Provide the [x, y] coordinate of the cell's center where the given text is located.  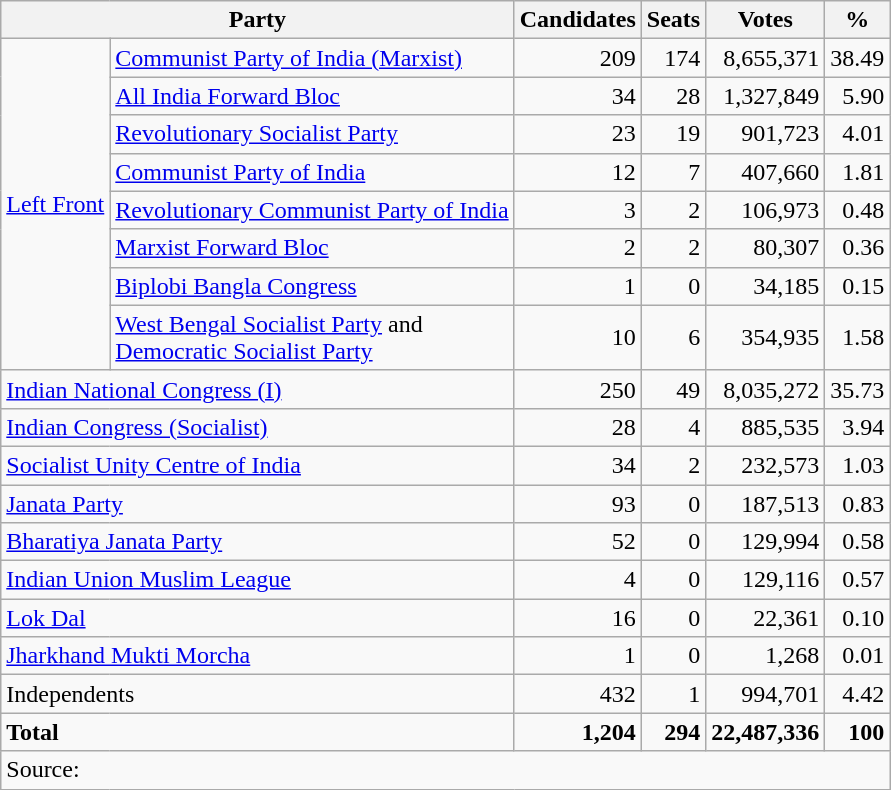
35.73 [858, 389]
1,327,849 [766, 96]
885,535 [766, 427]
Left Front [56, 205]
Total [258, 732]
3.94 [858, 427]
93 [578, 503]
0.15 [858, 286]
407,660 [766, 172]
Indian Union Muslim League [258, 580]
0.48 [858, 210]
0.10 [858, 618]
106,973 [766, 210]
Biplobi Bangla Congress [312, 286]
80,307 [766, 248]
10 [578, 338]
0.57 [858, 580]
250 [578, 389]
209 [578, 58]
1.81 [858, 172]
Communist Party of India [312, 172]
Marxist Forward Bloc [312, 248]
6 [673, 338]
129,994 [766, 542]
22,361 [766, 618]
5.90 [858, 96]
1.03 [858, 465]
4.42 [858, 694]
8,035,272 [766, 389]
Communist Party of India (Marxist) [312, 58]
Indian Congress (Socialist) [258, 427]
129,116 [766, 580]
All India Forward Bloc [312, 96]
1,268 [766, 656]
0.83 [858, 503]
52 [578, 542]
% [858, 20]
Bharatiya Janata Party [258, 542]
187,513 [766, 503]
Candidates [578, 20]
49 [673, 389]
901,723 [766, 134]
12 [578, 172]
Source: [446, 770]
0.58 [858, 542]
354,935 [766, 338]
0.36 [858, 248]
Independents [258, 694]
7 [673, 172]
16 [578, 618]
23 [578, 134]
174 [673, 58]
1.58 [858, 338]
3 [578, 210]
Indian National Congress (I) [258, 389]
1,204 [578, 732]
Seats [673, 20]
West Bengal Socialist Party andDemocratic Socialist Party [312, 338]
Party [258, 20]
Votes [766, 20]
34,185 [766, 286]
19 [673, 134]
Socialist Unity Centre of India [258, 465]
Lok Dal [258, 618]
38.49 [858, 58]
0.01 [858, 656]
Jharkhand Mukti Morcha [258, 656]
Janata Party [258, 503]
22,487,336 [766, 732]
8,655,371 [766, 58]
432 [578, 694]
232,573 [766, 465]
Revolutionary Communist Party of India [312, 210]
994,701 [766, 694]
Revolutionary Socialist Party [312, 134]
4.01 [858, 134]
294 [673, 732]
100 [858, 732]
